Capture the cell that displays the provided text and extract its [x, y] central coordinate. 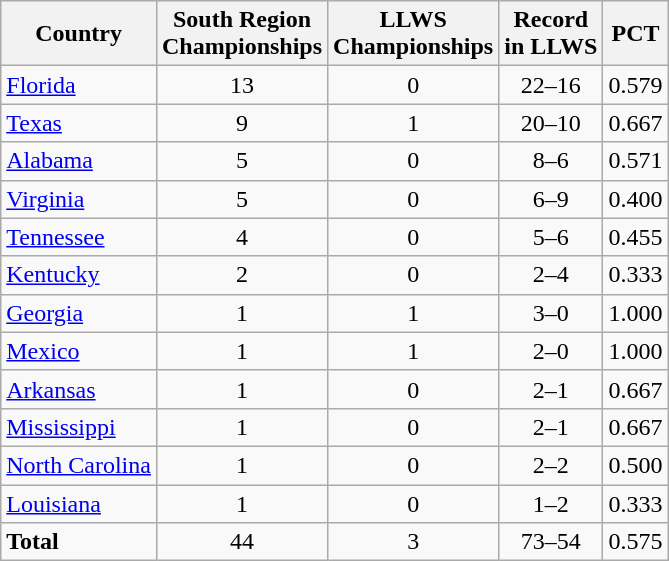
Texas [79, 123]
3–0 [551, 313]
South RegionChampionships [242, 34]
73–54 [551, 542]
Mississippi [79, 427]
13 [242, 85]
4 [242, 237]
Georgia [79, 313]
8–6 [551, 161]
Total [79, 542]
Alabama [79, 161]
Arkansas [79, 389]
0.455 [636, 237]
2 [242, 275]
North Carolina [79, 465]
Virginia [79, 199]
1–2 [551, 503]
5–6 [551, 237]
Louisiana [79, 503]
Kentucky [79, 275]
Recordin LLWS [551, 34]
44 [242, 542]
0.571 [636, 161]
Country [79, 34]
2–4 [551, 275]
0.400 [636, 199]
LLWSChampionships [414, 34]
2–2 [551, 465]
20–10 [551, 123]
Mexico [79, 351]
0.579 [636, 85]
22–16 [551, 85]
3 [414, 542]
9 [242, 123]
0.575 [636, 542]
PCT [636, 34]
6–9 [551, 199]
0.500 [636, 465]
Florida [79, 85]
2–0 [551, 351]
Tennessee [79, 237]
